Return the (x, y) coordinate for the center point of the cell that contains the specified text.  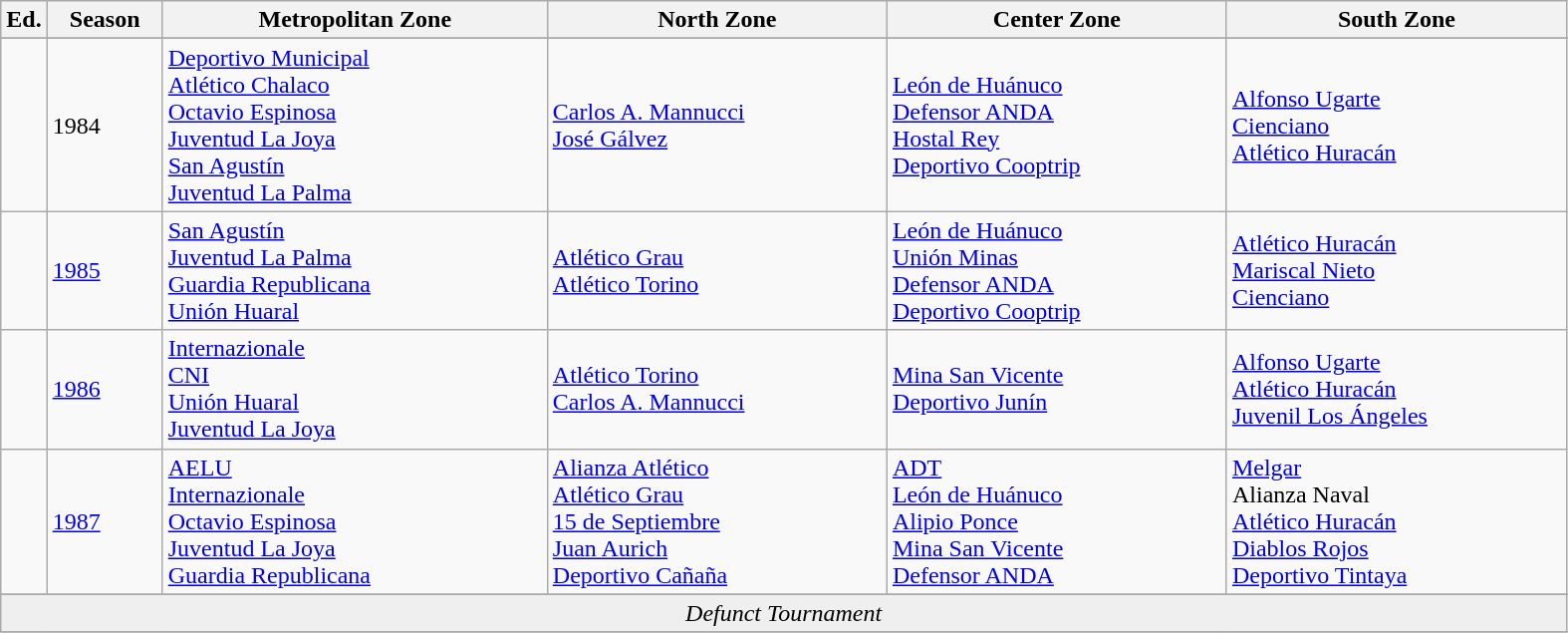
1984 (105, 126)
Atlético Grau Atlético Torino (717, 271)
AELU Internazionale Octavio Espinosa Juventud La Joya Guardia Republicana (355, 521)
Internazionale CNI Unión Huaral Juventud La Joya (355, 389)
León de HuánucoDefensor ANDA Hostal Rey Deportivo Cooptrip (1056, 126)
Defunct Tournament (784, 613)
MelgarAlianza NavalAtlético HuracánDiablos RojosDeportivo Tintaya (1397, 521)
León de Huánuco Unión Minas Defensor ANDA Deportivo Cooptrip (1056, 271)
Deportivo Municipal Atlético Chalaco Octavio Espinosa Juventud La Joya San Agustín Juventud La Palma (355, 126)
Season (105, 20)
1987 (105, 521)
Alfonso UgarteAtlético HuracánJuvenil Los Ángeles (1397, 389)
Alfonso UgarteCiencianoAtlético Huracán (1397, 126)
Carlos A. MannucciJosé Gálvez (717, 126)
1986 (105, 389)
Mina San Vicente Deportivo Junín (1056, 389)
Atlético TorinoCarlos A. Mannucci (717, 389)
San AgustínJuventud La Palma Guardia Republicana Unión Huaral (355, 271)
1985 (105, 271)
ADT León de Huánuco Alipio PonceMina San Vicente Defensor ANDA (1056, 521)
Atlético HuracánMariscal Nieto Cienciano (1397, 271)
Ed. (24, 20)
Alianza Atlético Atlético Grau 15 de Septiembre Juan Aurich Deportivo Cañaña (717, 521)
South Zone (1397, 20)
Center Zone (1056, 20)
North Zone (717, 20)
Metropolitan Zone (355, 20)
